Find where the given text appears and provide that cell's center as [X, Y] coordinate. 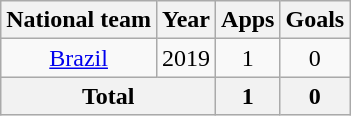
Brazil [79, 58]
Total [108, 96]
Apps [248, 20]
Year [186, 20]
Goals [315, 20]
National team [79, 20]
2019 [186, 58]
